Provide the (x, y) coordinate of the cell's center where the given text is located.  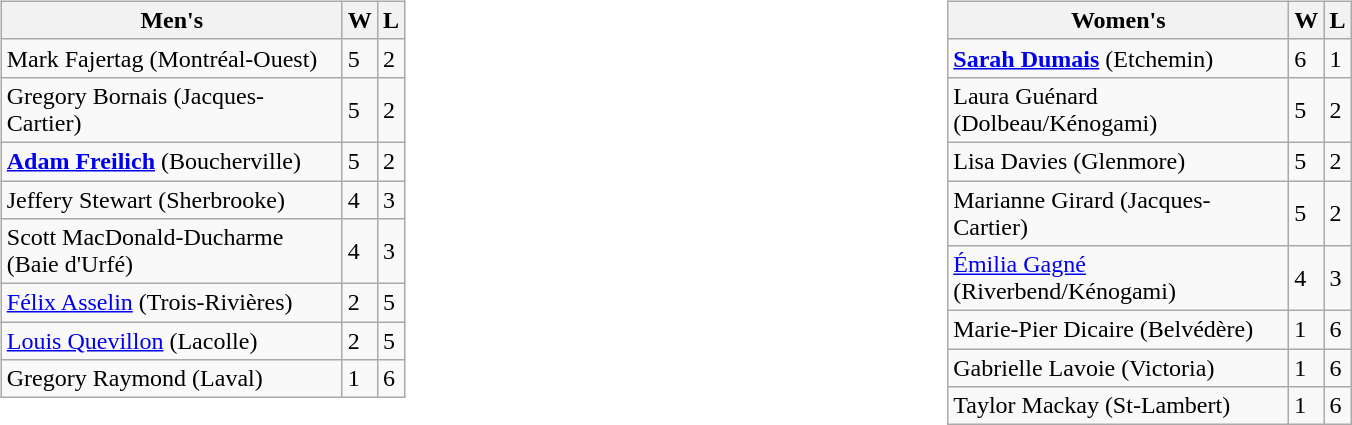
Félix Asselin (Trois-Rivières) (172, 303)
Jeffery Stewart (Sherbrooke) (172, 199)
Gregory Bornais (Jacques-Cartier) (172, 110)
Taylor Mackay (St-Lambert) (1118, 406)
Sarah Dumais (Etchemin) (1118, 58)
Marie-Pier Dicaire (Belvédère) (1118, 330)
Marianne Girard (Jacques-Cartier) (1118, 212)
Women's (1118, 20)
Émilia Gagné (Riverbend/Kénogami) (1118, 278)
Lisa Davies (Glenmore) (1118, 161)
Adam Freilich (Boucherville) (172, 161)
Laura Guénard (Dolbeau/Kénogami) (1118, 110)
Men's (172, 20)
Mark Fajertag (Montréal-Ouest) (172, 58)
Gabrielle Lavoie (Victoria) (1118, 368)
Louis Quevillon (Lacolle) (172, 341)
Scott MacDonald-Ducharme (Baie d'Urfé) (172, 252)
Gregory Raymond (Laval) (172, 379)
